Locate the cell with the specified text and output its [X, Y] center coordinate. 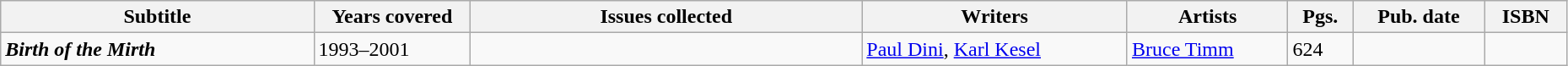
Subtitle [157, 17]
Bruce Timm [1207, 49]
Paul Dini, Karl Kesel [995, 49]
Pgs. [1321, 17]
Pub. date [1419, 17]
Issues collected [666, 17]
Years covered [392, 17]
ISBN [1525, 17]
Birth of the Mirth [157, 49]
624 [1321, 49]
1993–2001 [392, 49]
Artists [1207, 17]
Writers [995, 17]
